Extract the (X, Y) coordinate from the center of the cell holding the provided text.  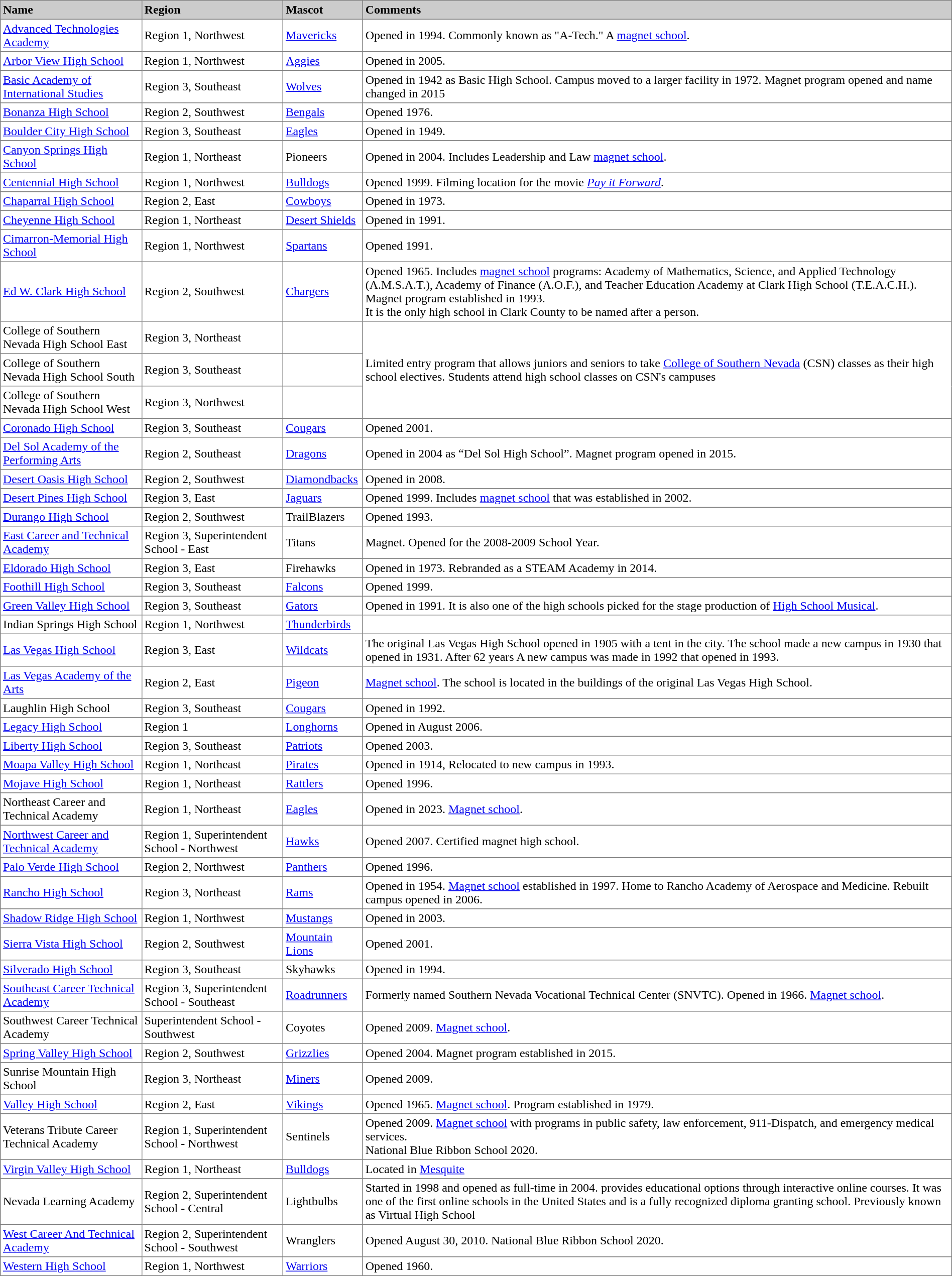
Region 3, Superintendent School - East (212, 542)
Opened in 2005. (657, 61)
Cheyenne High School (71, 220)
Southwest Career Technical Academy (71, 1027)
Mountain Lions (323, 944)
Coronado High School (71, 428)
College of Southern Nevada High School East (71, 337)
Opened 2007. Certified magnet high school. (657, 841)
Mustangs (323, 918)
Pioneers (323, 157)
Opened 1993. (657, 517)
Magnet. Opened for the 2008-2009 School Year. (657, 542)
College of Southern Nevada High School West (71, 402)
Opened in 1942 as Basic High School. Campus moved to a larger facility in 1972. Magnet program opened and name changed in 2015 (657, 86)
Durango High School (71, 517)
College of Southern Nevada High School South (71, 370)
Indian Springs High School (71, 625)
Spring Valley High School (71, 1053)
Sentinels (323, 1137)
Arbor View High School (71, 61)
Superintendent School - Southwest (212, 1027)
Opened 2004. Magnet program established in 2015. (657, 1053)
Cimarron-Memorial High School (71, 246)
Opened in 1992. (657, 708)
Chaparral High School (71, 201)
Gators (323, 606)
Formerly named Southern Nevada Vocational Technical Center (SNVTC). Opened in 1966. Magnet school. (657, 995)
East Career and Technical Academy (71, 542)
Miners (323, 1079)
Spartans (323, 246)
Opened 1960. (657, 1266)
Grizzlies (323, 1053)
Desert Oasis High School (71, 479)
Roadrunners (323, 995)
Opened in 1973. Rebranded as a STEAM Academy in 2014. (657, 568)
Magnet school. The school is located in the buildings of the original Las Vegas High School. (657, 682)
Opened in 1954. Magnet school established in 1997. Home to Rancho Academy of Aerospace and Medicine. Rebuilt campus opened in 2006. (657, 892)
Name (71, 10)
Chargers (323, 291)
Diamondbacks (323, 479)
Region 1 (212, 727)
Southeast Career Technical Academy (71, 995)
Pirates (323, 765)
Valley High School (71, 1104)
Opened in 1949. (657, 131)
Opened in 2003. (657, 918)
Vikings (323, 1104)
Opened 1999. Includes magnet school that was established in 2002. (657, 498)
Opened August 30, 2010. National Blue Ribbon School 2020. (657, 1240)
Region (212, 10)
Pigeon (323, 682)
Located in Mesquite (657, 1169)
Wolves (323, 86)
Titans (323, 542)
TrailBlazers (323, 517)
Hawks (323, 841)
Las Vegas High School (71, 650)
Bengals (323, 112)
Opened in 2008. (657, 479)
Opened 1999. Filming location for the movie Pay it Forward. (657, 182)
Centennial High School (71, 182)
Northwest Career and Technical Academy (71, 841)
Western High School (71, 1266)
Region 2, Superintendent School - Central (212, 1202)
Opened in 1991. It is also one of the high schools picked for the stage production of High School Musical. (657, 606)
Silverado High School (71, 970)
Boulder City High School (71, 131)
Advanced Technologies Academy (71, 35)
Region 2, Superintendent School - Southwest (212, 1240)
Comments (657, 10)
Rams (323, 892)
Opened in 2004. Includes Leadership and Law magnet school. (657, 157)
Bonanza High School (71, 112)
Shadow Ridge High School (71, 918)
Canyon Springs High School (71, 157)
Aggies (323, 61)
Northeast Career and Technical Academy (71, 809)
Las Vegas Academy of the Arts (71, 682)
Mascot (323, 10)
Opened in 1914, Relocated to new campus in 1993. (657, 765)
Foothill High School (71, 587)
Opened in 2004 as “Del Sol High School”. Magnet program opened in 2015. (657, 453)
Opened in 1994. Commonly known as "A-Tech." A magnet school. (657, 35)
Opened 1976. (657, 112)
Lightbulbs (323, 1202)
Longhorns (323, 727)
Mojave High School (71, 783)
Desert Pines High School (71, 498)
Liberty High School (71, 746)
Panthers (323, 867)
Laughlin High School (71, 708)
Skyhawks (323, 970)
Region 3, Superintendent School - Southeast (212, 995)
Rattlers (323, 783)
Sunrise Mountain High School (71, 1079)
Ed W. Clark High School (71, 291)
West Career And Technical Academy (71, 1240)
Region 2, Southeast (212, 453)
Mavericks (323, 35)
Del Sol Academy of the Performing Arts (71, 453)
Opened 2009. Magnet school. (657, 1027)
Wranglers (323, 1240)
Opened 1965. Magnet school. Program established in 1979. (657, 1104)
Legacy High School (71, 727)
Cowboys (323, 201)
Falcons (323, 587)
Opened in 1994. (657, 970)
Opened in 1973. (657, 201)
Moapa Valley High School (71, 765)
Coyotes (323, 1027)
Desert Shields (323, 220)
Basic Academy of International Studies (71, 86)
Virgin Valley High School (71, 1169)
Region 3, Northwest (212, 402)
Opened 1991. (657, 246)
Patriots (323, 746)
Region 2, Northwest (212, 867)
Nevada Learning Academy (71, 1202)
Green Valley High School (71, 606)
Opened in August 2006. (657, 727)
Firehawks (323, 568)
Dragons (323, 453)
Palo Verde High School (71, 867)
Eldorado High School (71, 568)
Wildcats (323, 650)
Rancho High School (71, 892)
Opened in 2023. Magnet school. (657, 809)
Opened in 1991. (657, 220)
Sierra Vista High School (71, 944)
Veterans Tribute Career Technical Academy (71, 1137)
Opened 2009. (657, 1079)
Jaguars (323, 498)
Opened 2003. (657, 746)
Warriors (323, 1266)
Thunderbirds (323, 625)
Opened 1999. (657, 587)
